Return (x, y) of the center of cell containing provided text 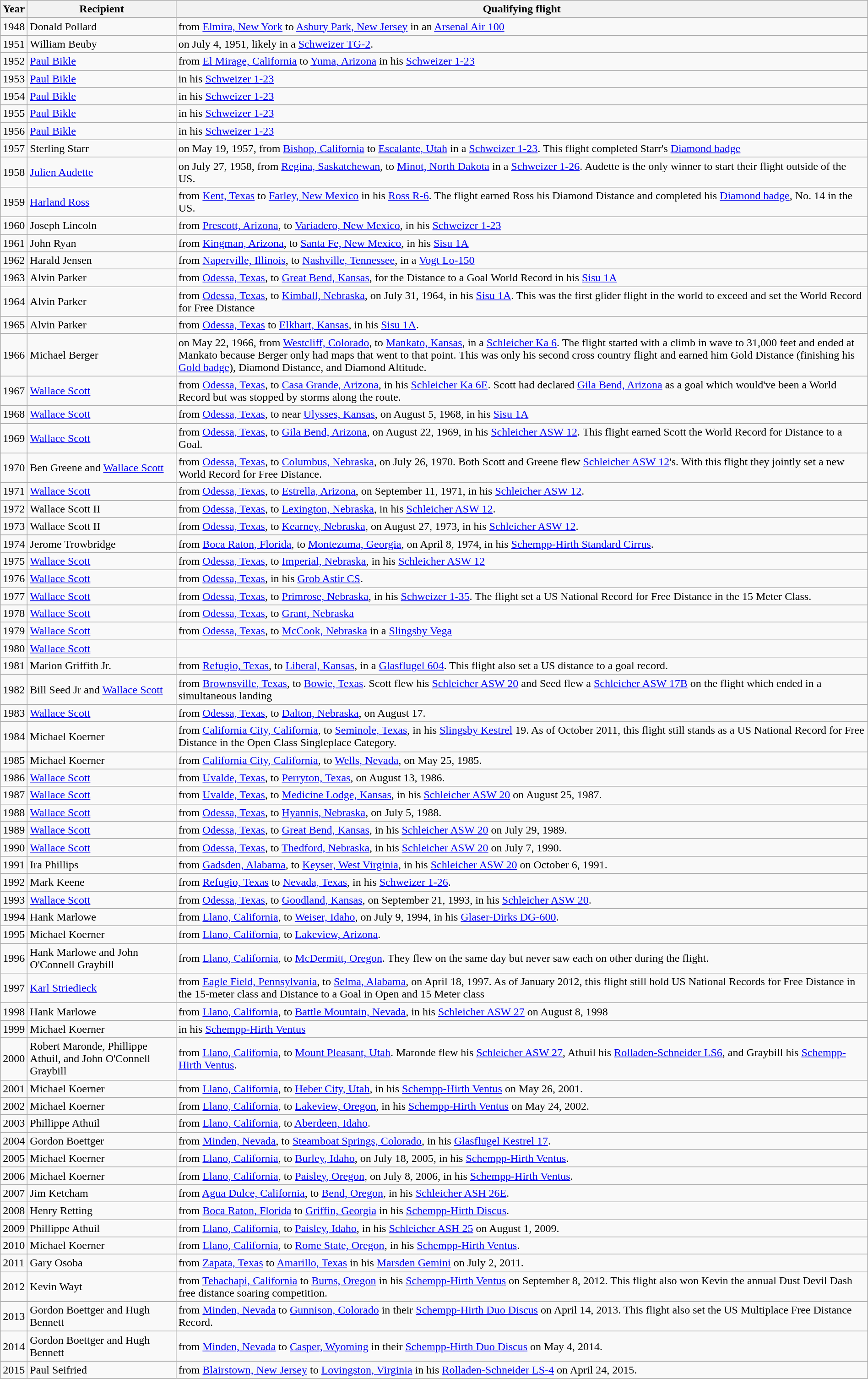
2002 (14, 1106)
1995 (14, 935)
from Odessa, Texas, to Great Bend, Kansas, for the Distance to a Goal World Record in his Sisu 1A (522, 278)
1958 (14, 172)
from Llano, California, to McDermitt, Oregon. They flew on the same day but never saw each on other during the flight. (522, 958)
1993 (14, 900)
from Llano, California, to Aberdeen, Idaho. (522, 1123)
2013 (14, 1316)
1970 (14, 468)
1977 (14, 596)
from Llano, California, to Rome State, Oregon, in his Schempp-Hirth Ventus. (522, 1246)
1985 (14, 760)
Harald Jensen (102, 261)
from Odessa, Texas, in his Grob Astir CS. (522, 578)
from Odessa, Texas, to Grant, Nebraska (522, 614)
from Llano, California, to Heber City, Utah, in his Schempp-Hirth Ventus on May 26, 2001. (522, 1089)
1968 (14, 414)
from Refugio, Texas, to Liberal, Kansas, in a Glasflugel 604. This flight also set a US distance to a goal record. (522, 666)
1951 (14, 44)
2001 (14, 1089)
1960 (14, 225)
Karl Striedieck (102, 988)
from Boca Raton, Florida to Griffin, Georgia in his Schempp-Hirth Discus. (522, 1210)
1953 (14, 79)
William Beuby (102, 44)
from Odessa, Texas, to Imperial, Nebraska, in his Schleicher ASW 12 (522, 561)
1990 (14, 847)
1983 (14, 713)
Kevin Wayt (102, 1287)
2015 (14, 1370)
Bill Seed Jr and Wallace Scott (102, 690)
2005 (14, 1158)
Henry Retting (102, 1210)
Julien Audette (102, 172)
1978 (14, 614)
from Odessa, Texas to Elkhart, Kansas, in his Sisu 1A. (522, 325)
from Odessa, Texas, to Lexington, Nebraska, in his Schleicher ASW 12. (522, 509)
1963 (14, 278)
Sterling Starr (102, 148)
John Ryan (102, 243)
1987 (14, 795)
from Odessa, Texas, to Goodland, Kansas, on September 21, 1993, in his Schleicher ASW 20. (522, 900)
from Refugio, Texas to Nevada, Texas, in his Schweizer 1-26. (522, 882)
1992 (14, 882)
1994 (14, 917)
from Zapata, Texas to Amarillo, Texas in his Marsden Gemini on July 2, 2011. (522, 1263)
on July 4, 1951, likely in a Schweizer TG-2. (522, 44)
1955 (14, 114)
from Odessa, Texas, to Estrella, Arizona, on September 11, 1971, in his Schleicher ASW 12. (522, 491)
from Agua Dulce, California, to Bend, Oregon, in his Schleicher ASH 26E. (522, 1193)
from Llano, California, to Lakeview, Oregon, in his Schempp-Hirth Ventus on May 24, 2002. (522, 1106)
from California City, California, to Wells, Nevada, on May 25, 1985. (522, 760)
1999 (14, 1029)
1967 (14, 391)
from Blairstown, New Jersey to Lovingston, Virginia in his Rolladen-Schneider LS-4 on April 24, 2015. (522, 1370)
1964 (14, 301)
1971 (14, 491)
from Naperville, Illinois, to Nashville, Tennessee, in a Vogt Lo-150 (522, 261)
1988 (14, 812)
Ira Phillips (102, 865)
1989 (14, 830)
from Llano, California, to Burley, Idaho, on July 18, 2005, in his Schempp-Hirth Ventus. (522, 1158)
Marion Griffith Jr. (102, 666)
1997 (14, 988)
1996 (14, 958)
1980 (14, 649)
2006 (14, 1176)
Donald Pollard (102, 27)
1998 (14, 1012)
Gary Osoba (102, 1263)
from Llano, California, to Battle Mountain, Nevada, in his Schleicher ASW 27 on August 8, 1998 (522, 1012)
from Elmira, New York to Asbury Park, New Jersey in an Arsenal Air 100 (522, 27)
1965 (14, 325)
from Odessa, Texas, to Great Bend, Kansas, in his Schleicher ASW 20 on July 29, 1989. (522, 830)
Paul Seifried (102, 1370)
1954 (14, 96)
2014 (14, 1346)
1984 (14, 736)
Joseph Lincoln (102, 225)
Gordon Boettger (102, 1141)
on May 19, 1957, from Bishop, California to Escalante, Utah in a Schweizer 1-23. This flight completed Starr's Diamond badge (522, 148)
from Odessa, Texas, to Kearney, Nebraska, on August 27, 1973, in his Schleicher ASW 12. (522, 526)
Mark Keene (102, 882)
from Odessa, Texas, to Thedford, Nebraska, in his Schleicher ASW 20 on July 7, 1990. (522, 847)
from Kingman, Arizona, to Santa Fe, New Mexico, in his Sisu 1A (522, 243)
2003 (14, 1123)
1956 (14, 131)
from Odessa, Texas, to Hyannis, Nebraska, on July 5, 1988. (522, 812)
1986 (14, 778)
2012 (14, 1287)
in his Schempp-Hirth Ventus (522, 1029)
Year (14, 9)
1962 (14, 261)
2008 (14, 1210)
Recipient (102, 9)
2010 (14, 1246)
1959 (14, 202)
from Odessa, Texas, to Dalton, Nebraska, on August 17. (522, 713)
from Minden, Nevada, to Steamboat Springs, Colorado, in his Glasflugel Kestrel 17. (522, 1141)
from Prescott, Arizona, to Variadero, New Mexico, in his Schweizer 1-23 (522, 225)
1972 (14, 509)
from Odessa, Texas, to near Ulysses, Kansas, on August 5, 1968, in his Sisu 1A (522, 414)
1979 (14, 631)
Michael Berger (102, 355)
Hank Marlowe and John O'Connell Graybill (102, 958)
from Boca Raton, Florida, to Montezuma, Georgia, on April 8, 1974, in his Schempp-Hirth Standard Cirrus. (522, 544)
from Llano, California, to Paisley, Idaho, in his Schleicher ASH 25 on August 1, 2009. (522, 1228)
1969 (14, 438)
2009 (14, 1228)
1975 (14, 561)
1974 (14, 544)
from El Mirage, California to Yuma, Arizona in his Schweizer 1-23 (522, 61)
Ben Greene and Wallace Scott (102, 468)
2011 (14, 1263)
from Llano, California, to Paisley, Oregon, on July 8, 2006, in his Schempp-Hirth Ventus. (522, 1176)
1952 (14, 61)
from Gadsden, Alabama, to Keyser, West Virginia, in his Schleicher ASW 20 on October 6, 1991. (522, 865)
from Odessa, Texas, to Primrose, Nebraska, in his Schweizer 1-35. The flight set a US National Record for Free Distance in the 15 Meter Class. (522, 596)
1982 (14, 690)
Jerome Trowbridge (102, 544)
1973 (14, 526)
from Uvalde, Texas, to Medicine Lodge, Kansas, in his Schleicher ASW 20 on August 25, 1987. (522, 795)
Qualifying flight (522, 9)
1966 (14, 355)
1981 (14, 666)
Jim Ketcham (102, 1193)
from Minden, Nevada to Casper, Wyoming in their Schempp-Hirth Duo Discus on May 4, 2014. (522, 1346)
1957 (14, 148)
1991 (14, 865)
Robert Maronde, Phillippe Athuil, and John O'Connell Graybill (102, 1059)
from Llano, California, to Weiser, Idaho, on July 9, 1994, in his Glaser-Dirks DG-600. (522, 917)
Harland Ross (102, 202)
2004 (14, 1141)
1976 (14, 578)
2000 (14, 1059)
from Uvalde, Texas, to Perryton, Texas, on August 13, 1986. (522, 778)
2007 (14, 1193)
1961 (14, 243)
from Odessa, Texas, to McCook, Nebraska in a Slingsby Vega (522, 631)
from Llano, California, to Lakeview, Arizona. (522, 935)
1948 (14, 27)
